Return (X, Y) of the center of cell containing provided text 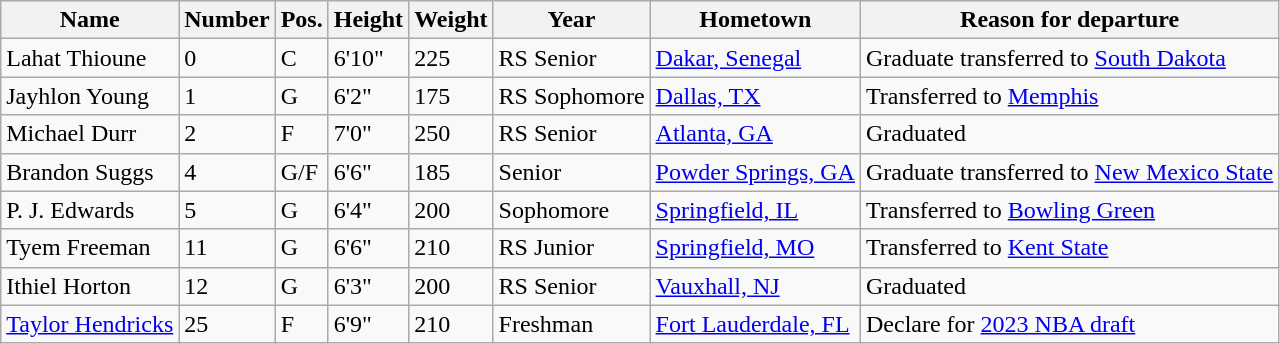
Lahat Thioune (90, 58)
RS Junior (572, 248)
25 (227, 324)
250 (451, 134)
6'3" (368, 286)
P. J. Edwards (90, 210)
Transferred to Kent State (1069, 248)
6'10" (368, 58)
Height (368, 20)
Transferred to Bowling Green (1069, 210)
Year (572, 20)
0 (227, 58)
Springfield, IL (755, 210)
Number (227, 20)
Declare for 2023 NBA draft (1069, 324)
Atlanta, GA (755, 134)
Ithiel Horton (90, 286)
Michael Durr (90, 134)
Hometown (755, 20)
Taylor Hendricks (90, 324)
Weight (451, 20)
12 (227, 286)
Tyem Freeman (90, 248)
G/F (302, 172)
Dakar, Senegal (755, 58)
6'9" (368, 324)
Sophomore (572, 210)
Senior (572, 172)
C (302, 58)
2 (227, 134)
5 (227, 210)
6'2" (368, 96)
7'0" (368, 134)
1 (227, 96)
Fort Lauderdale, FL (755, 324)
Brandon Suggs (90, 172)
225 (451, 58)
Name (90, 20)
4 (227, 172)
Pos. (302, 20)
Transferred to Memphis (1069, 96)
Powder Springs, GA (755, 172)
6'4" (368, 210)
Dallas, TX (755, 96)
Freshman (572, 324)
Graduate transferred to New Mexico State (1069, 172)
Graduate transferred to South Dakota (1069, 58)
11 (227, 248)
175 (451, 96)
185 (451, 172)
Vauxhall, NJ (755, 286)
Jayhlon Young (90, 96)
Reason for departure (1069, 20)
RS Sophomore (572, 96)
Springfield, MO (755, 248)
